Extract the (x, y) coordinate from the center of the cell holding the provided text.  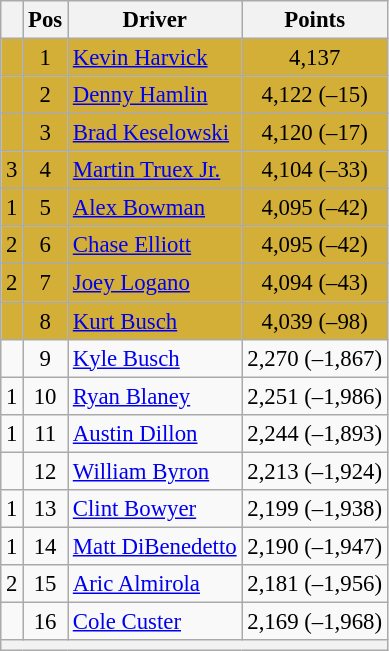
Austin Dillon (155, 433)
13 (46, 509)
Pos (46, 20)
2,199 (–1,938) (314, 509)
Chase Elliott (155, 245)
2,213 (–1,924) (314, 471)
Clint Bowyer (155, 509)
Martin Truex Jr. (155, 170)
Cole Custer (155, 621)
15 (46, 584)
Kyle Busch (155, 358)
2,181 (–1,956) (314, 584)
Ryan Blaney (155, 396)
Denny Hamlin (155, 95)
4 (46, 170)
9 (46, 358)
8 (46, 321)
Points (314, 20)
4,122 (–15) (314, 95)
Brad Keselowski (155, 133)
Kevin Harvick (155, 58)
2,251 (–1,986) (314, 396)
10 (46, 396)
4,120 (–17) (314, 133)
4,137 (314, 58)
William Byron (155, 471)
2,190 (–1,947) (314, 546)
Kurt Busch (155, 321)
Alex Bowman (155, 208)
2,244 (–1,893) (314, 433)
12 (46, 471)
Driver (155, 20)
4,104 (–33) (314, 170)
5 (46, 208)
11 (46, 433)
4,039 (–98) (314, 321)
6 (46, 245)
4,094 (–43) (314, 283)
2,270 (–1,867) (314, 358)
Aric Almirola (155, 584)
Matt DiBenedetto (155, 546)
2,169 (–1,968) (314, 621)
7 (46, 283)
16 (46, 621)
Joey Logano (155, 283)
14 (46, 546)
